For the text-containing cell, return its midpoint in (X, Y) coordinate format. 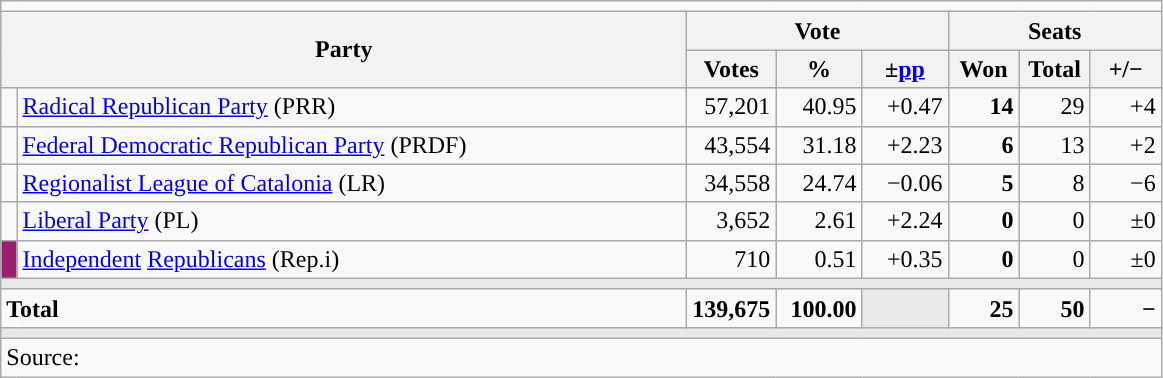
+0.47 (905, 107)
Won (984, 69)
+2.23 (905, 145)
14 (984, 107)
25 (984, 308)
Source: (581, 357)
8 (1054, 183)
+/− (1126, 69)
6 (984, 145)
50 (1054, 308)
3,652 (732, 221)
+2.24 (905, 221)
13 (1054, 145)
24.74 (819, 183)
100.00 (819, 308)
5 (984, 183)
±pp (905, 69)
−6 (1126, 183)
% (819, 69)
57,201 (732, 107)
31.18 (819, 145)
Vote (818, 31)
+2 (1126, 145)
+0.35 (905, 259)
+4 (1126, 107)
Seats (1054, 31)
Liberal Party (PL) (352, 221)
Independent Republicans (Rep.i) (352, 259)
43,554 (732, 145)
− (1126, 308)
0.51 (819, 259)
139,675 (732, 308)
Radical Republican Party (PRR) (352, 107)
Federal Democratic Republican Party (PRDF) (352, 145)
40.95 (819, 107)
Party (344, 50)
Regionalist League of Catalonia (LR) (352, 183)
34,558 (732, 183)
Votes (732, 69)
2.61 (819, 221)
29 (1054, 107)
−0.06 (905, 183)
710 (732, 259)
